Output the (X, Y) coordinate of the center of the cell containing the given text.  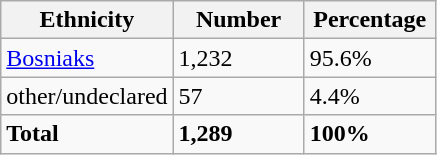
100% (370, 134)
other/undeclared (87, 96)
Total (87, 134)
Bosniaks (87, 58)
Number (238, 20)
95.6% (370, 58)
57 (238, 96)
Ethnicity (87, 20)
1,289 (238, 134)
Percentage (370, 20)
1,232 (238, 58)
4.4% (370, 96)
